Pinpoint the cell where the given text exists, returning its [X, Y] midpoint coordinate. 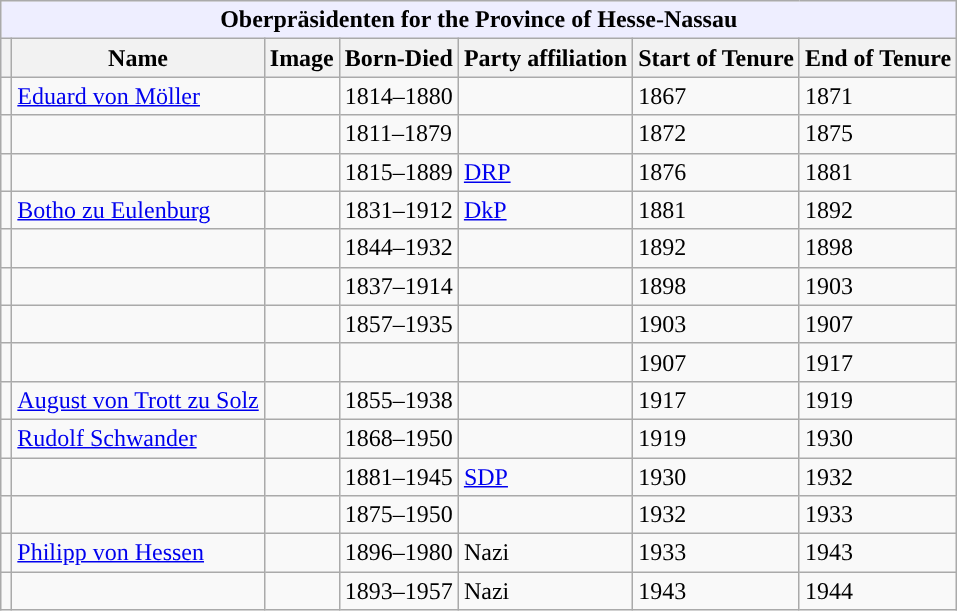
1872 [716, 134]
1855–1938 [398, 400]
1814–1880 [398, 96]
1881–1945 [398, 477]
1844–1932 [398, 248]
1875 [878, 134]
1867 [716, 96]
End of Tenure [878, 58]
1868–1950 [398, 438]
1811–1879 [398, 134]
Oberpräsidenten for the Province of Hesse-Nassau [479, 20]
1831–1912 [398, 210]
SDP [545, 477]
DkP [545, 210]
August von Trott zu Solz [138, 400]
Start of Tenure [716, 58]
Eduard von Möller [138, 96]
1875–1950 [398, 515]
1837–1914 [398, 286]
Party affiliation [545, 58]
1893–1957 [398, 591]
1944 [878, 591]
1896–1980 [398, 553]
Born-Died [398, 58]
Name [138, 58]
Philipp von Hessen [138, 553]
Botho zu Eulenburg [138, 210]
1876 [716, 172]
Rudolf Schwander [138, 438]
1871 [878, 96]
DRP [545, 172]
1815–1889 [398, 172]
1857–1935 [398, 324]
Image [302, 58]
